Pinpoint the cell where the given text exists, returning its [x, y] midpoint coordinate. 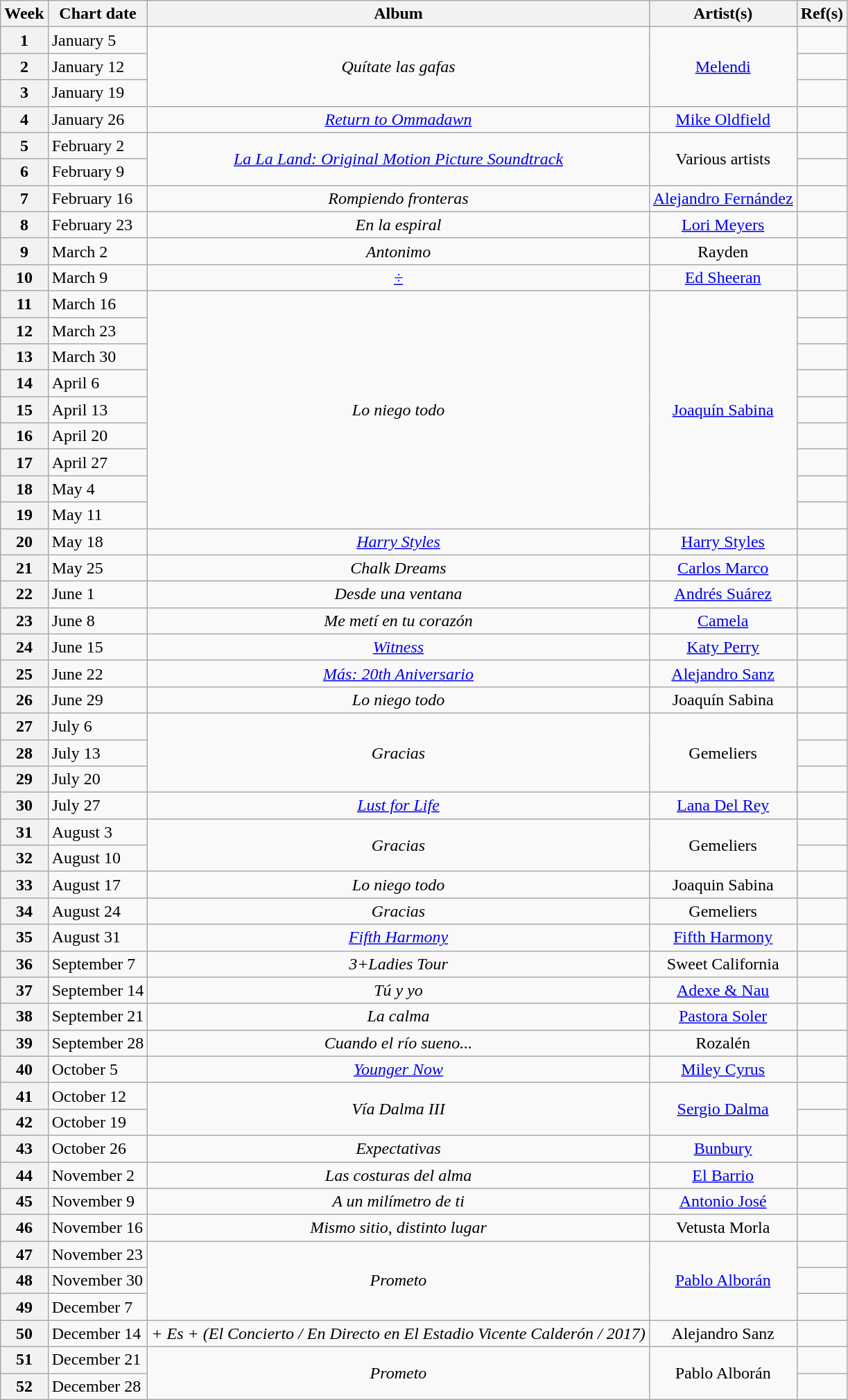
19 [24, 515]
30 [24, 806]
Lust for Life [398, 806]
20 [24, 542]
32 [24, 858]
Desde una ventana [398, 594]
27 [24, 726]
47 [24, 1254]
24 [24, 647]
June 29 [98, 700]
Ref(s) [822, 14]
May 11 [98, 515]
April 20 [98, 436]
En la espiral [398, 225]
44 [24, 1175]
2 [24, 67]
Katy Perry [722, 647]
El Barrio [722, 1175]
14 [24, 383]
38 [24, 1017]
January 19 [98, 93]
La calma [398, 1017]
March 30 [98, 357]
Me metí en tu corazón [398, 621]
March 16 [98, 304]
March 23 [98, 331]
9 [24, 251]
Rompiendo fronteras [398, 198]
Artist(s) [722, 14]
Melendi [722, 67]
September 7 [98, 964]
43 [24, 1148]
October 5 [98, 1069]
August 3 [98, 832]
35 [24, 937]
17 [24, 463]
October 19 [98, 1122]
Camela [722, 621]
Younger Now [398, 1069]
40 [24, 1069]
Joaquin Sabina [722, 885]
Witness [398, 647]
7 [24, 198]
25 [24, 673]
Alejandro Fernández [722, 198]
Las costuras del alma [398, 1175]
January 5 [98, 40]
34 [24, 911]
15 [24, 410]
52 [24, 1386]
42 [24, 1122]
4 [24, 119]
Week [24, 14]
November 9 [98, 1202]
37 [24, 990]
46 [24, 1228]
18 [24, 489]
September 21 [98, 1017]
29 [24, 779]
May 4 [98, 489]
March 9 [98, 277]
June 15 [98, 647]
41 [24, 1096]
Rozalén [722, 1043]
3+Ladies Tour [398, 964]
+ Es + (El Concierto / En Directo en El Estadio Vicente Calderón / 2017) [398, 1333]
1 [24, 40]
February 16 [98, 198]
October 26 [98, 1148]
Bunbury [722, 1148]
5 [24, 146]
28 [24, 752]
48 [24, 1281]
Chart date [98, 14]
December 21 [98, 1360]
49 [24, 1307]
Pastora Soler [722, 1017]
Various artists [722, 159]
May 18 [98, 542]
February 9 [98, 172]
31 [24, 832]
August 24 [98, 911]
La La Land: Original Motion Picture Soundtrack [398, 159]
Antonimo [398, 251]
November 30 [98, 1281]
3 [24, 93]
8 [24, 225]
÷ [398, 277]
16 [24, 436]
39 [24, 1043]
September 14 [98, 990]
12 [24, 331]
January 26 [98, 119]
Mike Oldfield [722, 119]
September 28 [98, 1043]
Miley Cyrus [722, 1069]
December 7 [98, 1307]
November 16 [98, 1228]
50 [24, 1333]
March 2 [98, 251]
February 2 [98, 146]
33 [24, 885]
Return to Ommadawn [398, 119]
July 27 [98, 806]
Tú y yo [398, 990]
Cuando el río sueno... [398, 1043]
April 6 [98, 383]
November 23 [98, 1254]
October 12 [98, 1096]
June 22 [98, 673]
23 [24, 621]
Andrés Suárez [722, 594]
April 27 [98, 463]
August 17 [98, 885]
Sweet California [722, 964]
13 [24, 357]
July 6 [98, 726]
22 [24, 594]
July 20 [98, 779]
Lori Meyers [722, 225]
Más: 20th Aniversario [398, 673]
A un milímetro de ti [398, 1202]
10 [24, 277]
Ed Sheeran [722, 277]
Album [398, 14]
Sergio Dalma [722, 1109]
Lana Del Rey [722, 806]
26 [24, 700]
Carlos Marco [722, 568]
July 13 [98, 752]
Chalk Dreams [398, 568]
Rayden [722, 251]
January 12 [98, 67]
August 10 [98, 858]
May 25 [98, 568]
August 31 [98, 937]
21 [24, 568]
June 8 [98, 621]
December 14 [98, 1333]
45 [24, 1202]
December 28 [98, 1386]
Mismo sitio, distinto lugar [398, 1228]
36 [24, 964]
Adexe & Nau [722, 990]
June 1 [98, 594]
April 13 [98, 410]
February 23 [98, 225]
Antonio José [722, 1202]
51 [24, 1360]
6 [24, 172]
11 [24, 304]
November 2 [98, 1175]
Vetusta Morla [722, 1228]
Quítate las gafas [398, 67]
Vía Dalma III [398, 1109]
Expectativas [398, 1148]
